Extract the (X, Y) coordinate from the center of the cell holding the provided text.  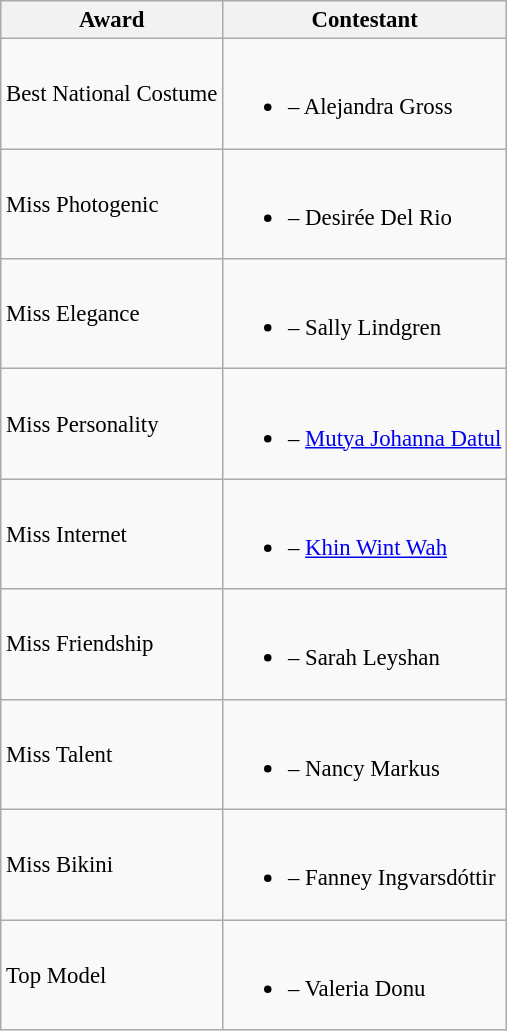
– Nancy Markus (365, 754)
– Khin Wint Wah (365, 534)
– Valeria Donu (365, 975)
Miss Photogenic (112, 204)
Miss Bikini (112, 865)
– Mutya Johanna Datul (365, 424)
– Sarah Leyshan (365, 644)
– Fanney Ingvarsdóttir (365, 865)
– Alejandra Gross (365, 94)
Top Model (112, 975)
Best National Costume (112, 94)
Contestant (365, 20)
– Desirée Del Rio (365, 204)
Miss Talent (112, 754)
Miss Personality (112, 424)
Award (112, 20)
Miss Friendship (112, 644)
Miss Internet (112, 534)
Miss Elegance (112, 314)
– Sally Lindgren (365, 314)
